Return (X, Y) of the center of cell containing provided text 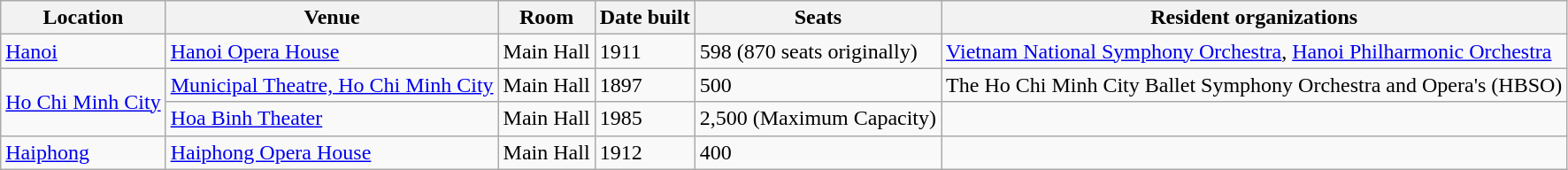
Resident organizations (1255, 18)
Date built (644, 18)
Municipal Theatre, Ho Chi Minh City (332, 85)
1985 (644, 119)
1897 (644, 85)
500 (818, 85)
Location (83, 18)
Haiphong Opera House (332, 152)
The Ho Chi Minh City Ballet Symphony Orchestra and Opera's (HBSO) (1255, 85)
Hanoi Opera House (332, 51)
Hanoi (83, 51)
Vietnam National Symphony Orchestra, Hanoi Philharmonic Orchestra (1255, 51)
1912 (644, 152)
Hoa Binh Theater (332, 119)
Seats (818, 18)
2,500 (Maximum Capacity) (818, 119)
Ho Chi Minh City (83, 102)
Haiphong (83, 152)
400 (818, 152)
1911 (644, 51)
598 (870 seats originally) (818, 51)
Venue (332, 18)
Room (547, 18)
